Return the (X, Y) coordinate for the center point of the cell that contains the specified text.  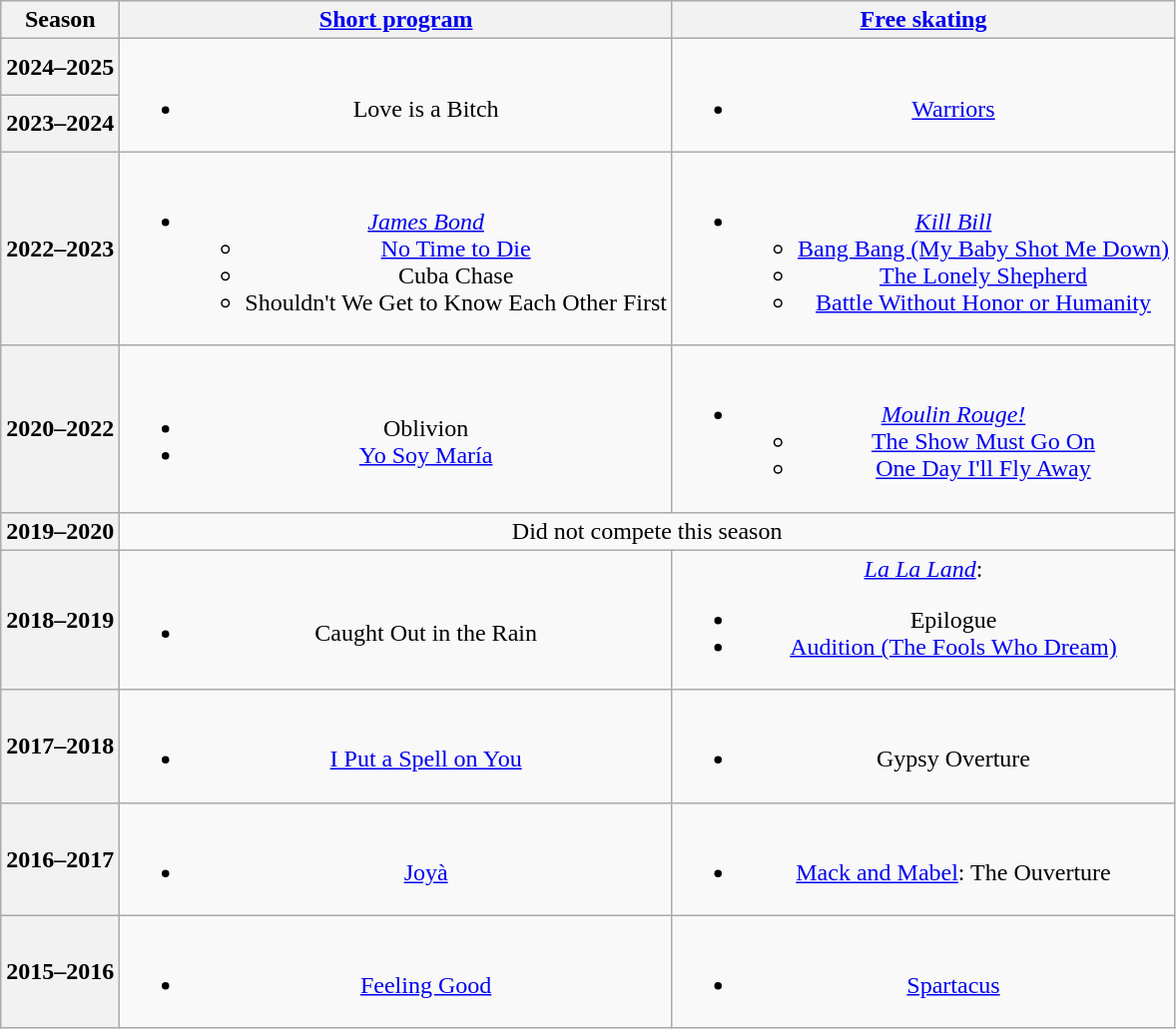
Did not compete this season (647, 531)
2020–2022 (60, 429)
La La Land:Epilogue Audition (The Fools Who Dream) (922, 620)
OblivionYo Soy María (396, 429)
Warriors (922, 96)
2019–2020 (60, 531)
2022–2023 (60, 249)
Spartacus (922, 972)
2024–2025 (60, 68)
Gypsy Overture (922, 747)
Kill BillBang Bang (My Baby Shot Me Down) The Lonely Shepherd Battle Without Honor or Humanity (922, 249)
Free skating (922, 20)
2015–2016 (60, 972)
Moulin Rouge!The Show Must Go On One Day I'll Fly Away (922, 429)
Caught Out in the Rain (396, 620)
Season (60, 20)
Joyà (396, 858)
2017–2018 (60, 747)
Feeling Good (396, 972)
2023–2024 (60, 124)
Short program (396, 20)
Mack and Mabel: The Ouverture (922, 858)
James BondNo Time to Die Cuba ChaseShouldn't We Get to Know Each Other First (396, 249)
2016–2017 (60, 858)
Love is a Bitch (396, 96)
I Put a Spell on You (396, 747)
2018–2019 (60, 620)
